Extract the [x, y] coordinate from the center of the cell holding the provided text.  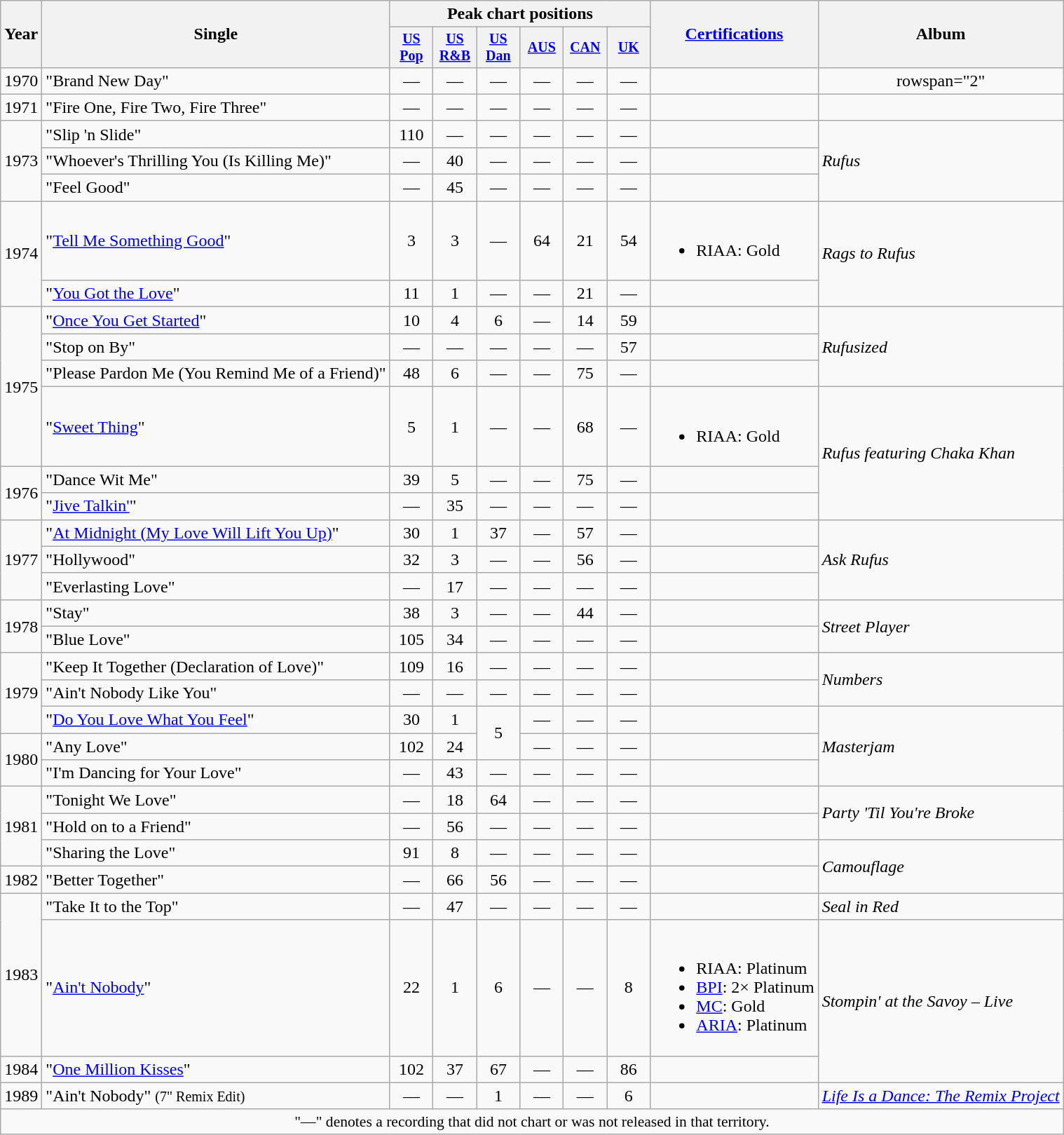
47 [455, 906]
"Feel Good" [216, 188]
1979 [21, 693]
1973 [21, 161]
1975 [21, 387]
1989 [21, 1096]
40 [455, 161]
"At Midnight (My Love Will Lift You Up)" [216, 533]
"Sharing the Love" [216, 853]
"Slip 'n Slide" [216, 134]
"Stop on By" [216, 347]
Certifications [735, 34]
1982 [21, 880]
Masterjam [941, 747]
32 [411, 559]
86 [629, 1069]
Seal in Red [941, 906]
"Keep It Together (Declaration of Love)" [216, 666]
"Once You Get Started" [216, 320]
67 [498, 1069]
34 [455, 639]
45 [455, 188]
39 [411, 480]
Numbers [941, 679]
4 [455, 320]
35 [455, 506]
Album [941, 34]
"I'm Dancing for Your Love" [216, 773]
RIAA: PlatinumBPI: 2× PlatinumMC: GoldARIA: Platinum [735, 988]
rowspan="2" [941, 81]
48 [411, 374]
1974 [21, 254]
"You Got the Love" [216, 294]
"Blue Love" [216, 639]
Peak chart positions [520, 14]
10 [411, 320]
91 [411, 853]
"Dance Wit Me" [216, 480]
1977 [21, 559]
Year [21, 34]
"Please Pardon Me (You Remind Me of a Friend)" [216, 374]
14 [585, 320]
"Sweet Thing" [216, 426]
"One Million Kisses" [216, 1069]
1971 [21, 107]
"Hold on to a Friend" [216, 827]
110 [411, 134]
"Whoever's Thrilling You (Is Killing Me)" [216, 161]
Rufusized [941, 347]
"Ain't Nobody" [216, 988]
1981 [21, 827]
66 [455, 880]
USDan [498, 48]
"Everlasting Love" [216, 586]
Rags to Rufus [941, 254]
UK [629, 48]
"Take It to the Top" [216, 906]
"Better Together" [216, 880]
Street Player [941, 626]
Camouflage [941, 866]
109 [411, 666]
"Any Love" [216, 747]
CAN [585, 48]
11 [411, 294]
"Brand New Day" [216, 81]
USR&B [455, 48]
"Ain't Nobody Like You" [216, 693]
Rufus featuring Chaka Khan [941, 453]
43 [455, 773]
16 [455, 666]
AUS [542, 48]
22 [411, 988]
1984 [21, 1069]
24 [455, 747]
38 [411, 613]
1978 [21, 626]
Rufus [941, 161]
1970 [21, 81]
"Jive Talkin'" [216, 506]
Party 'Til You're Broke [941, 813]
54 [629, 241]
Ask Rufus [941, 559]
18 [455, 800]
"—" denotes a recording that did not chart or was not released in that territory. [532, 1122]
US Pop [411, 48]
59 [629, 320]
68 [585, 426]
"Tell Me Something Good" [216, 241]
"Ain't Nobody" (7" Remix Edit) [216, 1096]
105 [411, 639]
Single [216, 34]
1976 [21, 493]
1980 [21, 760]
17 [455, 586]
1983 [21, 974]
"Do You Love What You Feel" [216, 720]
"Fire One, Fire Two, Fire Three" [216, 107]
Life Is a Dance: The Remix Project [941, 1096]
"Stay" [216, 613]
"Hollywood" [216, 559]
Stompin' at the Savoy – Live [941, 1001]
"Tonight We Love" [216, 800]
44 [585, 613]
